Return (X, Y) of the center of cell containing provided text 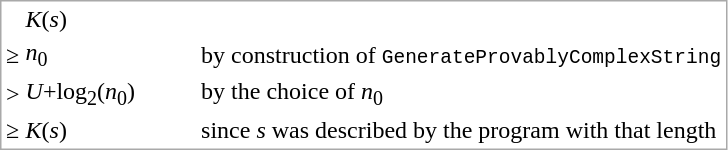
U+log2(n0) (80, 95)
by the choice of n0 (462, 95)
> (12, 95)
by construction of GenerateProvablyComplexString (462, 56)
n0 (80, 56)
since s was described by the program with that length (462, 131)
